Determine the [x, y] coordinate at the center of the cell enclosing the given text.  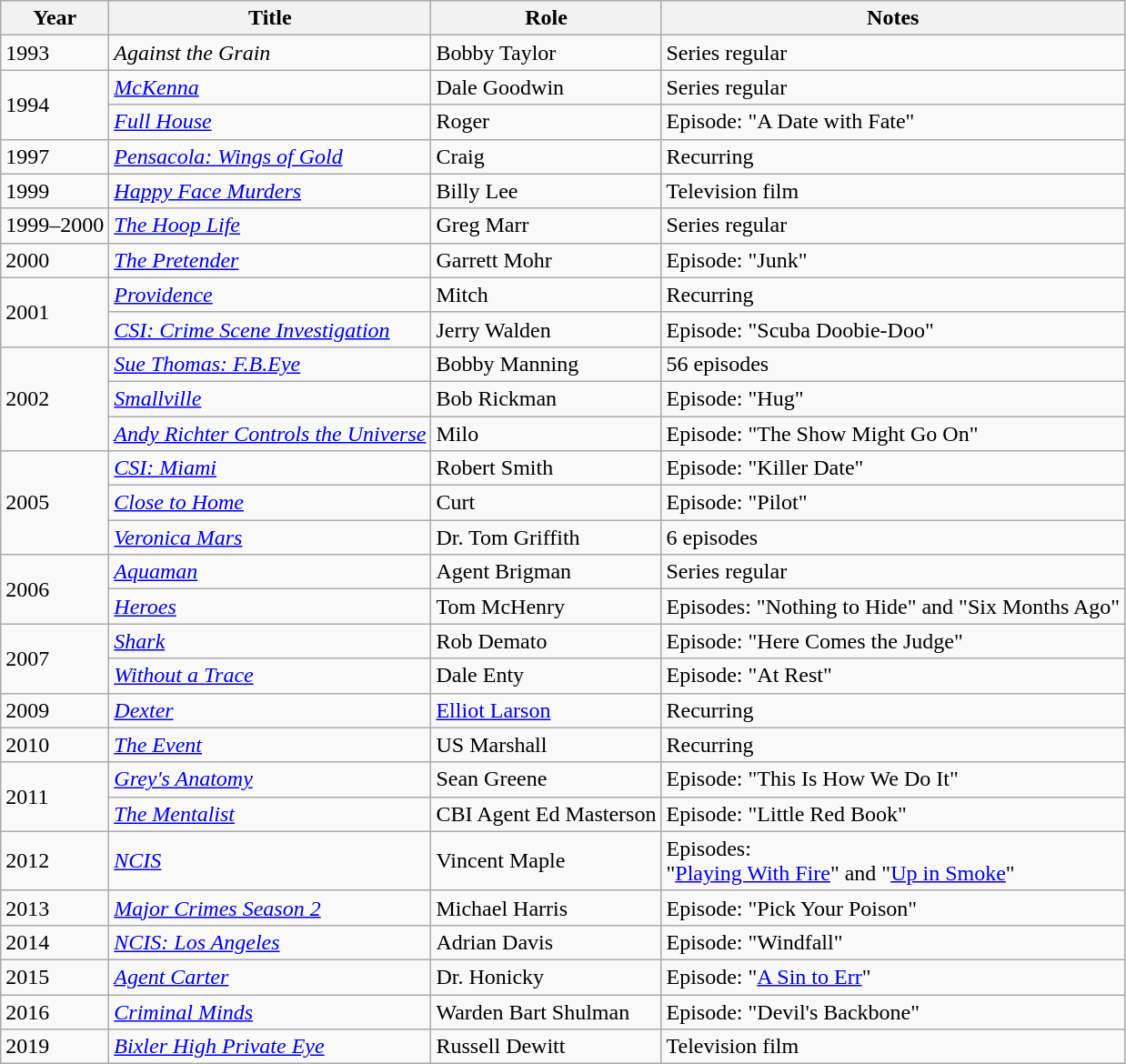
Major Crimes Season 2 [270, 908]
Pensacola: Wings of Gold [270, 156]
Shark [270, 641]
Adrian Davis [546, 942]
Title [270, 18]
The Hoop Life [270, 226]
Criminal Minds [270, 1012]
Warden Bart Shulman [546, 1012]
Episodes: "Nothing to Hide" and "Six Months Ago" [893, 607]
Episode: "This Is How We Do It" [893, 779]
Jerry Walden [546, 329]
NCIS [270, 860]
Dale Goodwin [546, 87]
1993 [55, 53]
2012 [55, 860]
2016 [55, 1012]
1999–2000 [55, 226]
Smallville [270, 398]
2002 [55, 398]
CBI Agent Ed Masterson [546, 814]
Aquaman [270, 572]
Dr. Tom Griffith [546, 537]
Episode: "A Sin to Err" [893, 977]
Andy Richter Controls the Universe [270, 434]
1997 [55, 156]
Episodes:"Playing With Fire" and "Up in Smoke" [893, 860]
CSI: Crime Scene Investigation [270, 329]
Veronica Mars [270, 537]
6 episodes [893, 537]
2013 [55, 908]
Bob Rickman [546, 398]
Episode: "Hug" [893, 398]
Milo [546, 434]
Episode: "Junk" [893, 260]
Bixler High Private Eye [270, 1047]
Against the Grain [270, 53]
Michael Harris [546, 908]
Episode: "Scuba Doobie-Doo" [893, 329]
Dale Enty [546, 676]
Bobby Taylor [546, 53]
2001 [55, 312]
2000 [55, 260]
The Mentalist [270, 814]
2011 [55, 797]
Without a Trace [270, 676]
Episode: "At Rest" [893, 676]
US Marshall [546, 745]
Greg Marr [546, 226]
Grey's Anatomy [270, 779]
Billy Lee [546, 191]
Episode: "Pick Your Poison" [893, 908]
NCIS: Los Angeles [270, 942]
2010 [55, 745]
Full House [270, 122]
Agent Carter [270, 977]
2015 [55, 977]
Sue Thomas: F.B.Eye [270, 364]
Vincent Maple [546, 860]
Episode: "Windfall" [893, 942]
Dexter [270, 710]
Bobby Manning [546, 364]
Russell Dewitt [546, 1047]
Dr. Honicky [546, 977]
Episode: "The Show Might Go On" [893, 434]
Sean Greene [546, 779]
Roger [546, 122]
McKenna [270, 87]
2006 [55, 589]
Curt [546, 503]
Happy Face Murders [270, 191]
Episode: "Here Comes the Judge" [893, 641]
The Event [270, 745]
Episode: "Devil's Backbone" [893, 1012]
1999 [55, 191]
Episode: "Killer Date" [893, 468]
Year [55, 18]
The Pretender [270, 260]
56 episodes [893, 364]
2009 [55, 710]
Episode: "A Date with Fate" [893, 122]
Episode: "Little Red Book" [893, 814]
Rob Demato [546, 641]
1994 [55, 105]
Episode: "Pilot" [893, 503]
Heroes [270, 607]
2014 [55, 942]
2007 [55, 658]
Providence [270, 295]
Craig [546, 156]
Tom McHenry [546, 607]
Mitch [546, 295]
Close to Home [270, 503]
Agent Brigman [546, 572]
2019 [55, 1047]
Role [546, 18]
CSI: Miami [270, 468]
Garrett Mohr [546, 260]
Elliot Larson [546, 710]
Robert Smith [546, 468]
2005 [55, 503]
Notes [893, 18]
